Provide the [X, Y] coordinate of the cell's center where the given text is located.  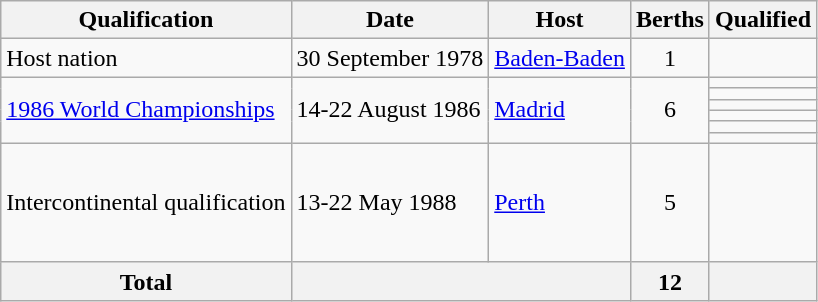
1 [670, 58]
14-22 August 1986 [390, 110]
Perth [560, 202]
Berths [670, 20]
13-22 May 1988 [390, 202]
Qualified [762, 20]
12 [670, 281]
Baden-Baden [560, 58]
Total [146, 281]
30 September 1978 [390, 58]
Intercontinental qualification [146, 202]
5 [670, 202]
Qualification [146, 20]
6 [670, 110]
Date [390, 20]
Madrid [560, 110]
Host nation [146, 58]
Host [560, 20]
1986 World Championships [146, 110]
